Detect which cell encompasses the target text, then output its [X, Y] center coordinate. 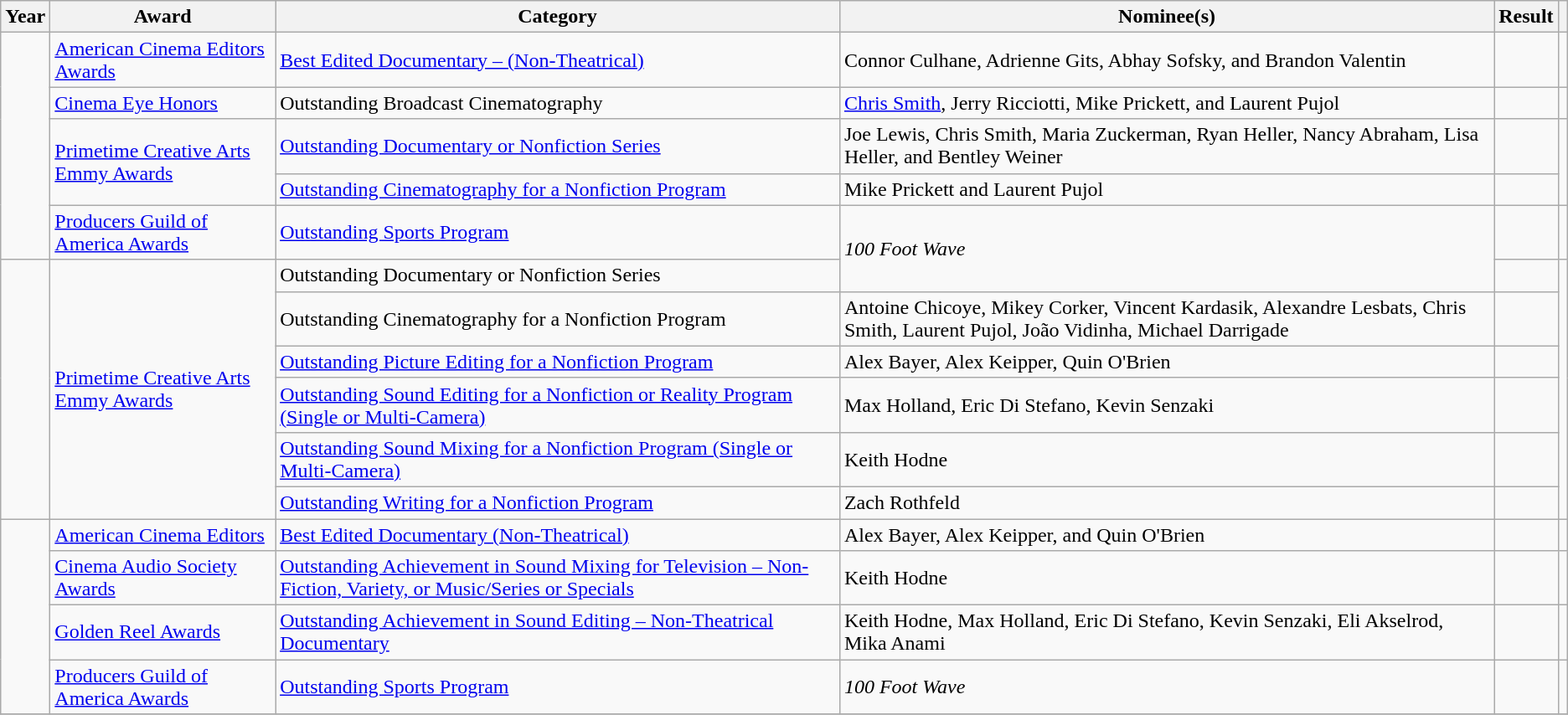
American Cinema Editors [162, 535]
Outstanding Sound Mixing for a Nonfiction Program (Single or Multi-Camera) [558, 459]
Max Holland, Eric Di Stefano, Kevin Senzaki [1166, 405]
Zach Rothfeld [1166, 502]
Mike Prickett and Laurent Pujol [1166, 189]
Result [1526, 17]
Connor Culhane, Adrienne Gits, Abhay Sofsky, and Brandon Valentin [1166, 60]
Joe Lewis, Chris Smith, Maria Zuckerman, Ryan Heller, Nancy Abraham, Lisa Heller, and Bentley Weiner [1166, 146]
Outstanding Broadcast Cinematography [558, 103]
Cinema Eye Honors [162, 103]
Outstanding Picture Editing for a Nonfiction Program [558, 362]
Best Edited Documentary (Non-Theatrical) [558, 535]
Outstanding Achievement in Sound Editing – Non-Theatrical Documentary [558, 633]
American Cinema Editors Awards [162, 60]
Alex Bayer, Alex Keipper, Quin O'Brien [1166, 362]
Outstanding Achievement in Sound Mixing for Television – Non-Fiction, Variety, or Music/Series or Specials [558, 578]
Alex Bayer, Alex Keipper, and Quin O'Brien [1166, 535]
Outstanding Writing for a Nonfiction Program [558, 502]
Best Edited Documentary – (Non-Theatrical) [558, 60]
Year [25, 17]
Cinema Audio Society Awards [162, 578]
Chris Smith, Jerry Ricciotti, Mike Prickett, and Laurent Pujol [1166, 103]
Category [558, 17]
Outstanding Sound Editing for a Nonfiction or Reality Program (Single or Multi-Camera) [558, 405]
Golden Reel Awards [162, 633]
Keith Hodne, Max Holland, Eric Di Stefano, Kevin Senzaki, Eli Akselrod, Mika Anami [1166, 633]
Award [162, 17]
Nominee(s) [1166, 17]
Antoine Chicoye, Mikey Corker, Vincent Kardasik, Alexandre Lesbats, Chris Smith, Laurent Pujol, João Vidinha, Michael Darrigade [1166, 318]
